Return the (X, Y) coordinate for the center point of the cell that contains the specified text.  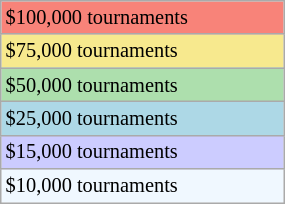
$75,000 tournaments (142, 51)
$25,000 tournaments (142, 118)
$10,000 tournaments (142, 186)
$100,000 tournaments (142, 17)
$50,000 tournaments (142, 85)
$15,000 tournaments (142, 152)
